From the cell containing the given text, extract its center point as [X, Y] coordinate. 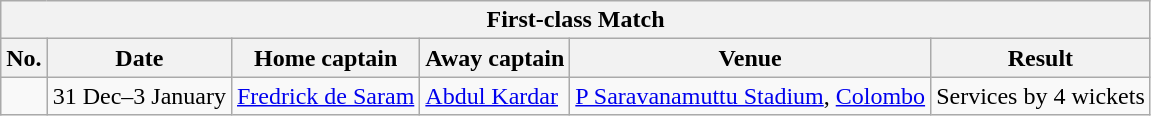
No. [24, 58]
Venue [750, 58]
First-class Match [576, 20]
Home captain [325, 58]
31 Dec–3 January [139, 96]
Abdul Kardar [495, 96]
Away captain [495, 58]
P Saravanamuttu Stadium, Colombo [750, 96]
Result [1041, 58]
Date [139, 58]
Fredrick de Saram [325, 96]
Services by 4 wickets [1041, 96]
